Provide the (X, Y) coordinate of the cell's center where the given text is located.  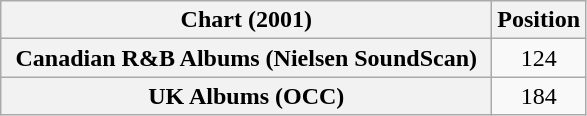
124 (539, 58)
Position (539, 20)
Chart (2001) (246, 20)
184 (539, 96)
Canadian R&B Albums (Nielsen SoundScan) (246, 58)
UK Albums (OCC) (246, 96)
